Scan for the cell matching the given text and deliver its (x, y) coordinate at center. 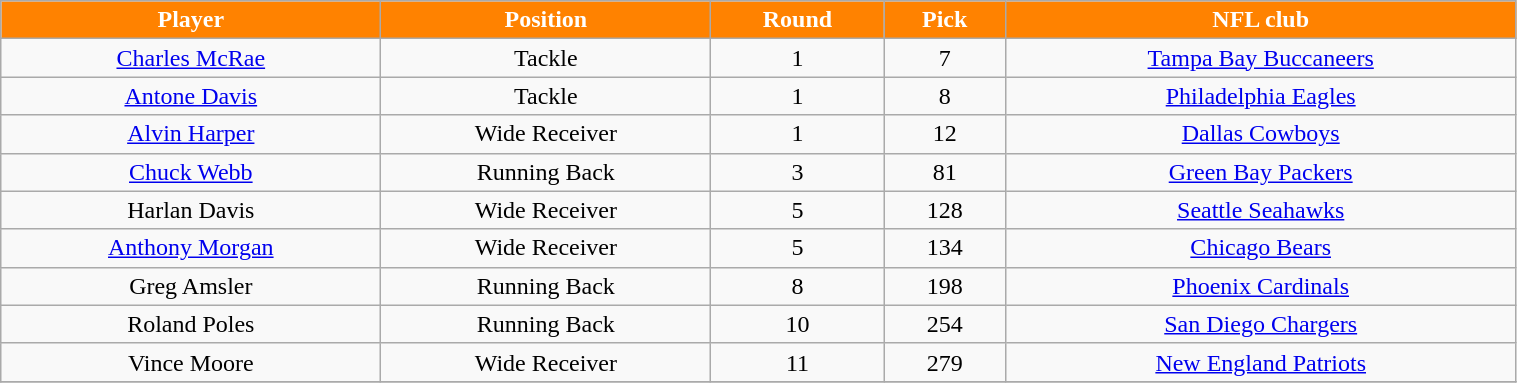
San Diego Chargers (1260, 324)
Harlan Davis (191, 210)
Position (546, 20)
Greg Amsler (191, 286)
Chuck Webb (191, 172)
128 (944, 210)
198 (944, 286)
Dallas Cowboys (1260, 134)
Antone Davis (191, 96)
Tampa Bay Buccaneers (1260, 58)
Charles McRae (191, 58)
Philadelphia Eagles (1260, 96)
Green Bay Packers (1260, 172)
12 (944, 134)
Chicago Bears (1260, 248)
Round (798, 20)
Alvin Harper (191, 134)
Player (191, 20)
Anthony Morgan (191, 248)
Roland Poles (191, 324)
81 (944, 172)
279 (944, 362)
Pick (944, 20)
11 (798, 362)
3 (798, 172)
134 (944, 248)
7 (944, 58)
New England Patriots (1260, 362)
Seattle Seahawks (1260, 210)
254 (944, 324)
NFL club (1260, 20)
10 (798, 324)
Vince Moore (191, 362)
Phoenix Cardinals (1260, 286)
